Locate the cell with the specified text and output its [X, Y] center coordinate. 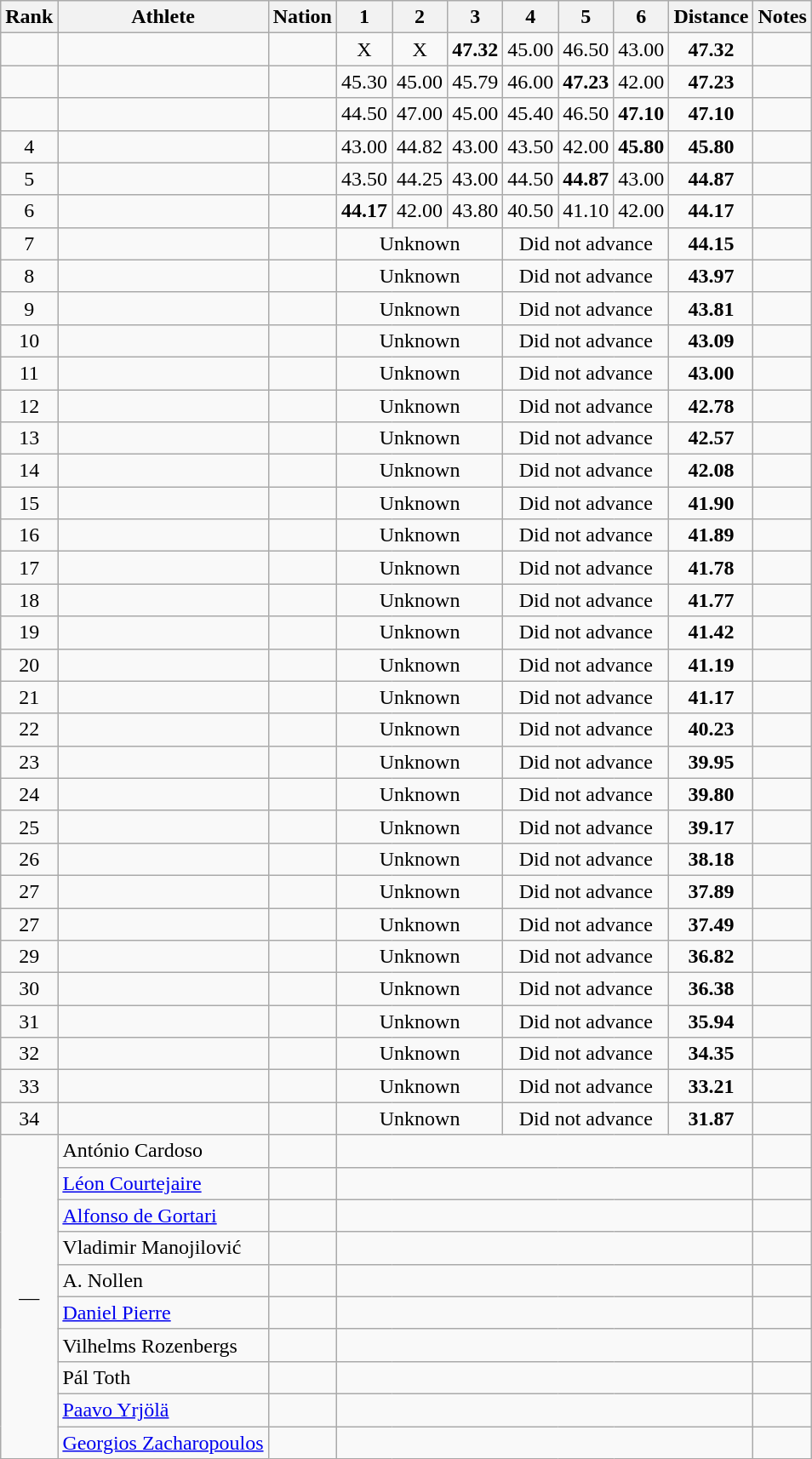
25 [29, 827]
24 [29, 794]
31.87 [712, 1119]
Notes [782, 17]
36.38 [712, 989]
29 [29, 957]
41.10 [586, 211]
44.15 [712, 243]
16 [29, 535]
39.95 [712, 762]
António Cardoso [163, 1151]
40.23 [712, 729]
Alfonso de Gortari [163, 1216]
9 [29, 308]
Rank [29, 17]
Georgios Zacharopoulos [163, 1443]
Distance [712, 17]
8 [29, 276]
17 [29, 568]
41.17 [712, 697]
1 [364, 17]
11 [29, 373]
41.90 [712, 503]
30 [29, 989]
7 [29, 243]
Paavo Yrjölä [163, 1410]
13 [29, 438]
38.18 [712, 859]
12 [29, 406]
41.77 [712, 600]
41.89 [712, 535]
14 [29, 471]
46.00 [531, 82]
45.30 [364, 82]
43.97 [712, 276]
43.80 [475, 211]
42.78 [712, 406]
47.00 [420, 114]
31 [29, 1021]
41.78 [712, 568]
45.40 [531, 114]
42.57 [712, 438]
39.17 [712, 827]
39.80 [712, 794]
Vilhelms Rozenbergs [163, 1345]
Pál Toth [163, 1377]
Vladimir Manojilović [163, 1248]
22 [29, 729]
Athlete [163, 17]
43.09 [712, 340]
44.25 [420, 179]
10 [29, 340]
32 [29, 1054]
Léon Courtejaire [163, 1183]
19 [29, 632]
35.94 [712, 1021]
37.89 [712, 891]
37.49 [712, 924]
40.50 [531, 211]
2 [420, 17]
18 [29, 600]
— [29, 1297]
20 [29, 665]
41.42 [712, 632]
41.19 [712, 665]
42.08 [712, 471]
23 [29, 762]
15 [29, 503]
44.82 [420, 146]
3 [475, 17]
Daniel Pierre [163, 1313]
43.81 [712, 308]
33.21 [712, 1086]
21 [29, 697]
34.35 [712, 1054]
33 [29, 1086]
Nation [302, 17]
45.79 [475, 82]
26 [29, 859]
A. Nollen [163, 1280]
34 [29, 1119]
36.82 [712, 957]
